Find where the given text appears and provide that cell's center as [x, y] coordinate. 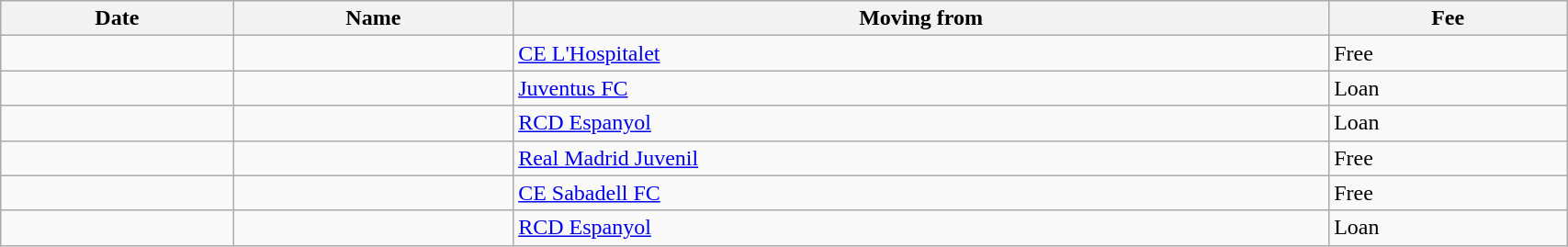
Date [118, 18]
Moving from [921, 18]
Fee [1448, 18]
CE Sabadell FC [921, 193]
CE L'Hospitalet [921, 53]
Juventus FC [921, 88]
Real Madrid Juvenil [921, 158]
Name [373, 18]
